From the cell containing the given text, extract its center point as (x, y) coordinate. 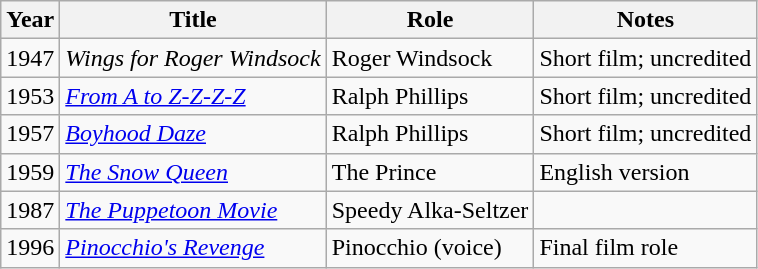
The Prince (430, 172)
Wings for Roger Windsock (193, 58)
Speedy Alka-Seltzer (430, 210)
1957 (30, 134)
Boyhood Daze (193, 134)
Final film role (646, 248)
1996 (30, 248)
1947 (30, 58)
Pinocchio (voice) (430, 248)
The Snow Queen (193, 172)
From A to Z-Z-Z-Z (193, 96)
1987 (30, 210)
Year (30, 20)
Notes (646, 20)
Roger Windsock (430, 58)
The Puppetoon Movie (193, 210)
Role (430, 20)
1953 (30, 96)
Pinocchio's Revenge (193, 248)
English version (646, 172)
Title (193, 20)
1959 (30, 172)
